Identify which cell holds the provided text, then report its (x, y) central coordinate. 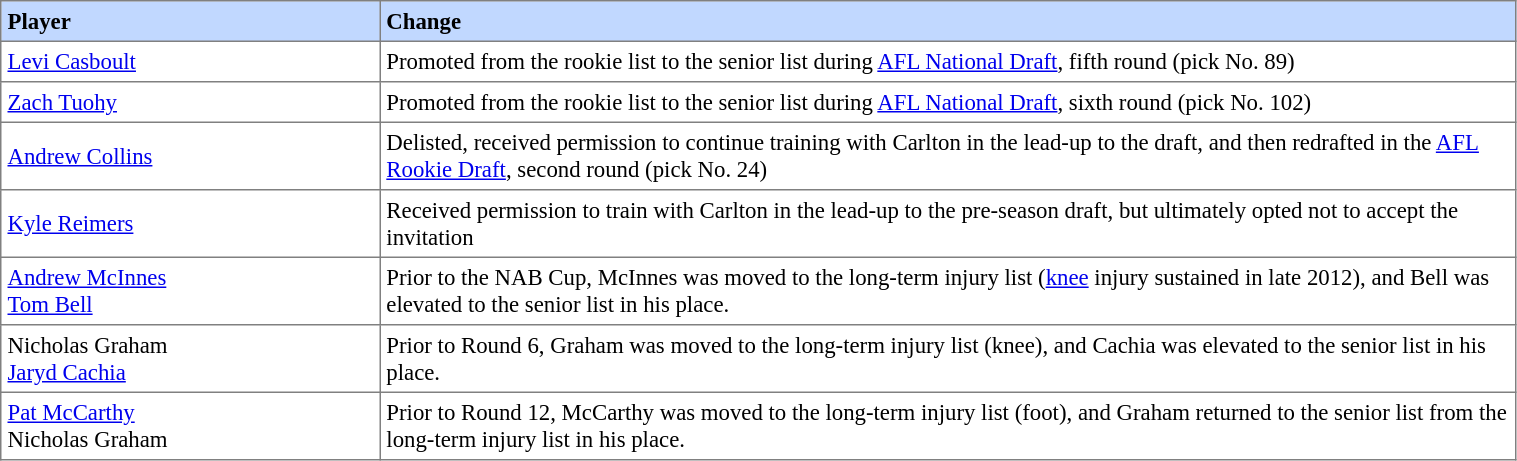
Prior to Round 6, Graham was moved to the long-term injury list (knee), and Cachia was elevated to the senior list in his place. (948, 359)
Nicholas Graham Jaryd Cachia (190, 359)
Promoted from the rookie list to the senior list during AFL National Draft, fifth round (pick No. 89) (948, 61)
Andrew Collins (190, 156)
Pat McCarthy Nicholas Graham (190, 426)
Levi Casboult (190, 61)
Zach Tuohy (190, 102)
Andrew McInnes Tom Bell (190, 291)
Promoted from the rookie list to the senior list during AFL National Draft, sixth round (pick No. 102) (948, 102)
Received permission to train with Carlton in the lead-up to the pre-season draft, but ultimately opted not to accept the invitation (948, 224)
Player (190, 21)
Change (948, 21)
Kyle Reimers (190, 224)
